Extract the [X, Y] coordinate from the center of the cell holding the provided text.  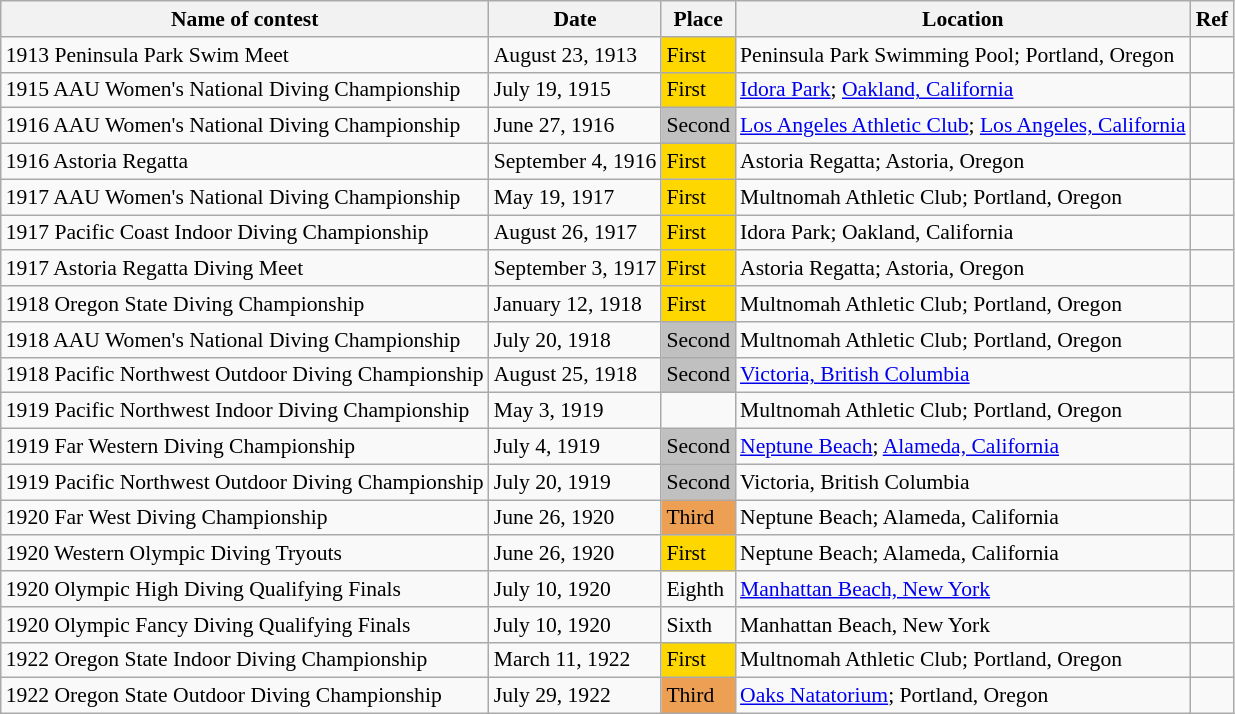
Sixth [698, 625]
July 29, 1922 [576, 696]
Oaks Natatorium; Portland, Oregon [963, 696]
1916 AAU Women's National Diving Championship [245, 126]
July 19, 1915 [576, 90]
Ref [1212, 19]
1918 AAU Women's National Diving Championship [245, 340]
Name of contest [245, 19]
May 3, 1919 [576, 411]
July 4, 1919 [576, 447]
September 3, 1917 [576, 269]
1917 Pacific Coast Indoor Diving Championship [245, 233]
1919 Far Western Diving Championship [245, 447]
August 23, 1913 [576, 55]
1922 Oregon State Indoor Diving Championship [245, 660]
1917 AAU Women's National Diving Championship [245, 197]
1920 Western Olympic Diving Tryouts [245, 554]
1916 Astoria Regatta [245, 162]
Date [576, 19]
1920 Far West Diving Championship [245, 518]
1920 Olympic Fancy Diving Qualifying Finals [245, 625]
July 20, 1919 [576, 482]
1918 Pacific Northwest Outdoor Diving Championship [245, 375]
January 12, 1918 [576, 304]
1915 AAU Women's National Diving Championship [245, 90]
March 11, 1922 [576, 660]
Location [963, 19]
Eighth [698, 589]
June 27, 1916 [576, 126]
1919 Pacific Northwest Indoor Diving Championship [245, 411]
July 20, 1918 [576, 340]
1917 Astoria Regatta Diving Meet [245, 269]
1920 Olympic High Diving Qualifying Finals [245, 589]
1918 Oregon State Diving Championship [245, 304]
September 4, 1916 [576, 162]
Los Angeles Athletic Club; Los Angeles, California [963, 126]
August 26, 1917 [576, 233]
May 19, 1917 [576, 197]
1919 Pacific Northwest Outdoor Diving Championship [245, 482]
August 25, 1918 [576, 375]
Place [698, 19]
1922 Oregon State Outdoor Diving Championship [245, 696]
Peninsula Park Swimming Pool; Portland, Oregon [963, 55]
1913 Peninsula Park Swim Meet [245, 55]
